Find where the given text appears and provide that cell's center as [x, y] coordinate. 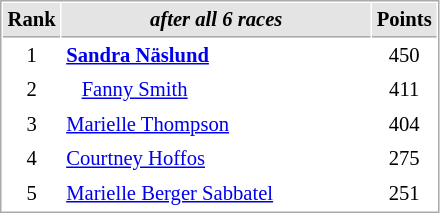
3 [32, 124]
Marielle Berger Sabbatel [216, 194]
1 [32, 56]
2 [32, 90]
450 [404, 56]
Fanny Smith [216, 90]
5 [32, 194]
after all 6 races [216, 20]
Rank [32, 20]
275 [404, 158]
Marielle Thompson [216, 124]
251 [404, 194]
404 [404, 124]
Sandra Näslund [216, 56]
Courtney Hoffos [216, 158]
4 [32, 158]
411 [404, 90]
Points [404, 20]
